Determine the [x, y] coordinate at the center of the cell enclosing the given text.  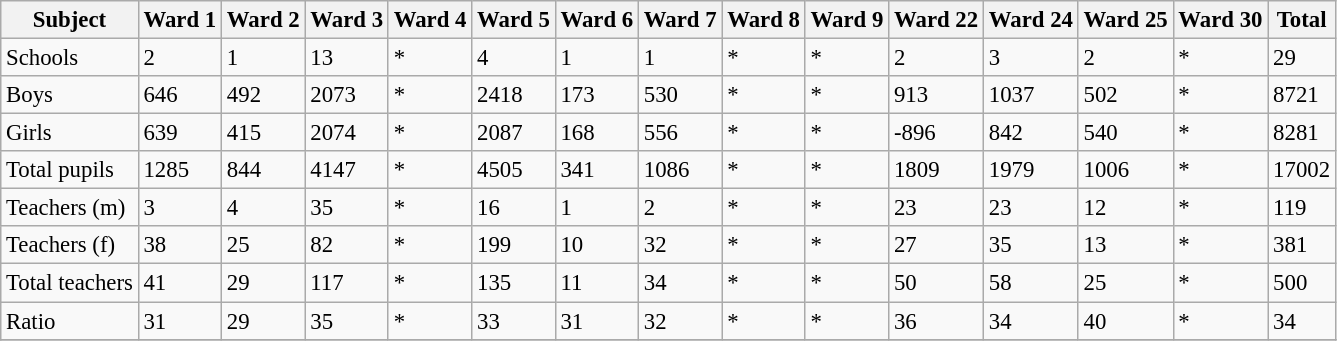
199 [514, 245]
639 [180, 133]
Ward 24 [1030, 20]
4147 [346, 170]
Ward 22 [936, 20]
135 [514, 283]
40 [1126, 321]
Teachers (m) [70, 208]
Total pupils [70, 170]
1086 [680, 170]
10 [596, 245]
8721 [1302, 95]
Ward 3 [346, 20]
82 [346, 245]
1285 [180, 170]
2073 [346, 95]
38 [180, 245]
Girls [70, 133]
Ward 1 [180, 20]
Ward 6 [596, 20]
12 [1126, 208]
Ward 30 [1220, 20]
Teachers (f) [70, 245]
646 [180, 95]
173 [596, 95]
117 [346, 283]
Ratio [70, 321]
502 [1126, 95]
492 [264, 95]
1979 [1030, 170]
58 [1030, 283]
2087 [514, 133]
Ward 2 [264, 20]
1037 [1030, 95]
913 [936, 95]
Subject [70, 20]
8281 [1302, 133]
11 [596, 283]
Total teachers [70, 283]
119 [1302, 208]
Ward 4 [430, 20]
2074 [346, 133]
41 [180, 283]
Schools [70, 58]
530 [680, 95]
Ward 8 [764, 20]
33 [514, 321]
Ward 5 [514, 20]
Ward 7 [680, 20]
16 [514, 208]
844 [264, 170]
50 [936, 283]
Boys [70, 95]
-896 [936, 133]
Total [1302, 20]
27 [936, 245]
Ward 9 [846, 20]
4505 [514, 170]
842 [1030, 133]
1809 [936, 170]
2418 [514, 95]
381 [1302, 245]
36 [936, 321]
17002 [1302, 170]
168 [596, 133]
500 [1302, 283]
Ward 25 [1126, 20]
1006 [1126, 170]
556 [680, 133]
540 [1126, 133]
341 [596, 170]
415 [264, 133]
